Provide the [x, y] coordinate of the cell's center where the given text is located.  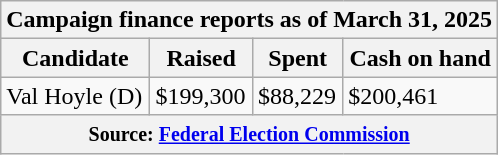
$200,461 [420, 96]
Val Hoyle (D) [76, 96]
Candidate [76, 58]
Spent [297, 58]
Campaign finance reports as of March 31, 2025 [250, 20]
Source: Federal Election Commission [250, 134]
Raised [202, 58]
Cash on hand [420, 58]
$199,300 [202, 96]
$88,229 [297, 96]
